From the cell containing the given text, extract its center point as [X, Y] coordinate. 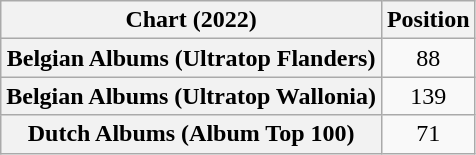
71 [428, 134]
139 [428, 96]
Dutch Albums (Album Top 100) [192, 134]
88 [428, 58]
Belgian Albums (Ultratop Flanders) [192, 58]
Belgian Albums (Ultratop Wallonia) [192, 96]
Position [428, 20]
Chart (2022) [192, 20]
